Determine the [x, y] coordinate at the center of the cell enclosing the given text.  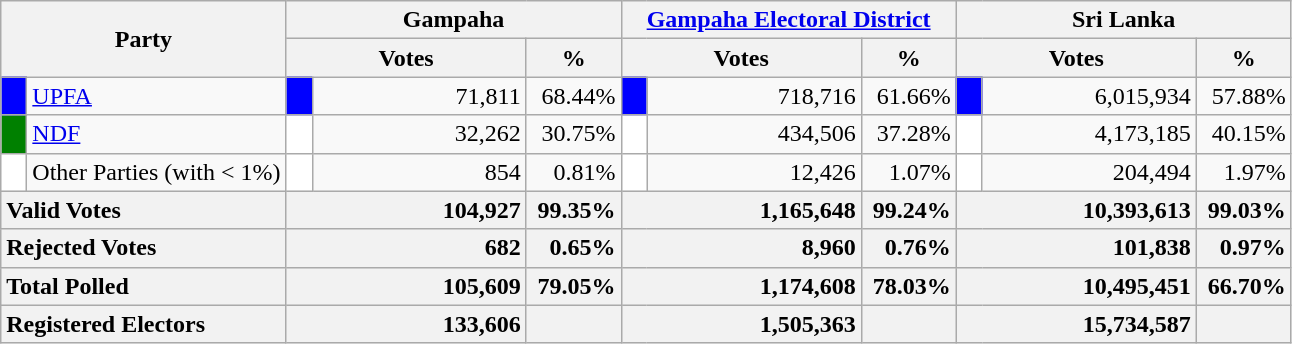
6,015,934 [1089, 96]
Sri Lanka [1124, 20]
99.24% [908, 210]
37.28% [908, 134]
105,609 [406, 286]
71,811 [419, 96]
0.97% [1244, 248]
40.15% [1244, 134]
8,960 [741, 248]
66.70% [1244, 286]
78.03% [908, 286]
1.07% [908, 172]
0.81% [574, 172]
854 [419, 172]
NDF [156, 134]
99.35% [574, 210]
32,262 [419, 134]
Registered Electors [144, 324]
61.66% [908, 96]
Gampaha Electoral District [788, 20]
Rejected Votes [144, 248]
UPFA [156, 96]
682 [406, 248]
101,838 [1076, 248]
68.44% [574, 96]
79.05% [574, 286]
99.03% [1244, 210]
57.88% [1244, 96]
133,606 [406, 324]
434,506 [754, 134]
10,495,451 [1076, 286]
Gampaha [454, 20]
Other Parties (with < 1%) [156, 172]
0.65% [574, 248]
1.97% [1244, 172]
12,426 [754, 172]
1,174,608 [741, 286]
Party [144, 39]
4,173,185 [1089, 134]
10,393,613 [1076, 210]
1,165,648 [741, 210]
30.75% [574, 134]
0.76% [908, 248]
Total Polled [144, 286]
104,927 [406, 210]
Valid Votes [144, 210]
15,734,587 [1076, 324]
204,494 [1089, 172]
1,505,363 [741, 324]
718,716 [754, 96]
